Locate the cell with the specified text and output its [X, Y] center coordinate. 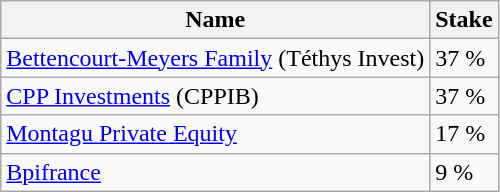
Montagu Private Equity [216, 134]
Bettencourt-Meyers Family (Téthys Invest) [216, 58]
CPP Investments (CPPIB) [216, 96]
Bpifrance [216, 172]
17 % [464, 134]
Stake [464, 20]
9 % [464, 172]
Name [216, 20]
